From the cell containing the given text, extract its center point as (X, Y) coordinate. 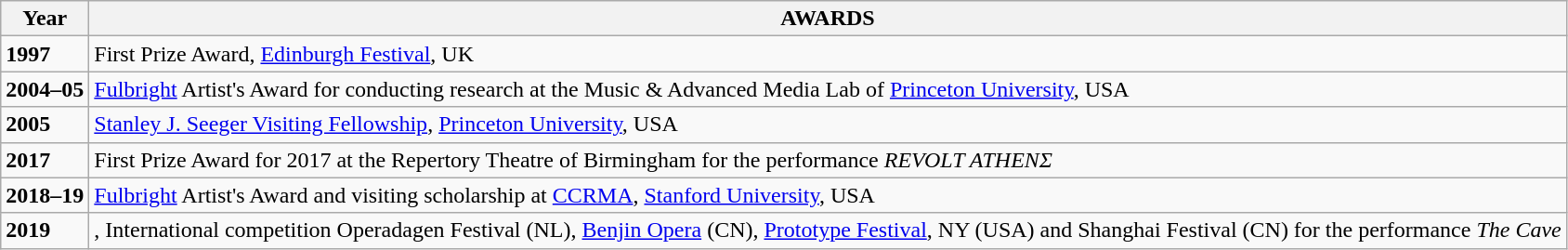
2005 (45, 125)
First Prize Award, Edinburgh Festival, UΚ (828, 54)
1997 (45, 54)
2004–05 (45, 89)
Fulbright Artist's Award for conducting research at the Music & Advanced Media Lab of Princeton University, USA (828, 89)
Year (45, 19)
2018–19 (45, 195)
Fulbright Artist's Award and visiting scholarship at CCRMA, Stanford University, USA (828, 195)
First Prize Award for 2017 at the Repertory Theatre of Birmingham for the performance REVOLT ATHENΣ (828, 160)
2019 (45, 230)
2017 (45, 160)
Stanley J. Seeger Visiting Fellowship, Princeton University, USA (828, 125)
AWARDS (828, 19)
